Find where the given text appears and provide that cell's center as (X, Y) coordinate. 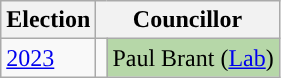
Paul Brant (Lab) (193, 58)
2023 (48, 58)
Councillor (188, 20)
Election (48, 20)
